Find where the given text appears and provide that cell's center as (X, Y) coordinate. 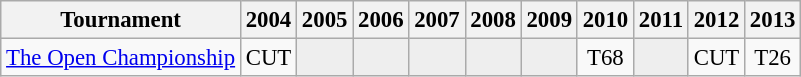
2009 (549, 20)
2012 (716, 20)
2008 (493, 20)
Tournament (121, 20)
T68 (605, 58)
2010 (605, 20)
2004 (268, 20)
2011 (660, 20)
2013 (773, 20)
2006 (381, 20)
2005 (325, 20)
2007 (437, 20)
The Open Championship (121, 58)
T26 (773, 58)
